Search for the cell housing the specified text and yield its [x, y] center coordinate. 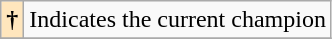
Indicates the current champion [178, 20]
† [12, 20]
